Determine the [x, y] coordinate at the center of the cell enclosing the given text.  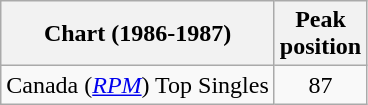
87 [320, 85]
Chart (1986-1987) [138, 34]
Canada (RPM) Top Singles [138, 85]
Peakposition [320, 34]
